Return (X, Y) of the center of cell containing provided text 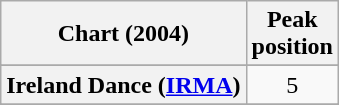
Chart (2004) (124, 34)
Peakposition (292, 34)
Ireland Dance (IRMA) (124, 85)
5 (292, 85)
